For the text-containing cell, return its midpoint in [X, Y] coordinate format. 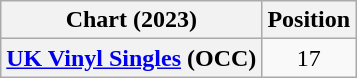
UK Vinyl Singles (OCC) [132, 58]
Position [309, 20]
17 [309, 58]
Chart (2023) [132, 20]
